Return the (x, y) coordinate for the center point of the cell that contains the specified text.  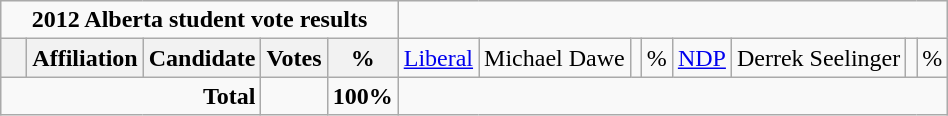
Votes (294, 58)
Michael Dawe (555, 58)
2012 Alberta student vote results (200, 20)
NDP (702, 58)
Derrek Seelinger (818, 58)
Liberal (438, 58)
Total (131, 96)
Candidate (202, 58)
Affiliation (85, 58)
100% (362, 96)
